Return the [X, Y] coordinate for the center point of the cell that contains the specified text.  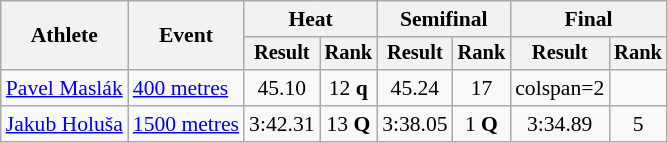
5 [638, 124]
Jakub Holuša [64, 124]
Final [588, 19]
45.10 [282, 88]
Semifinal [444, 19]
3:42.31 [282, 124]
3:34.89 [560, 124]
3:38.05 [414, 124]
1500 metres [186, 124]
17 [482, 88]
colspan=2 [560, 88]
Event [186, 36]
12 q [349, 88]
400 metres [186, 88]
Heat [310, 19]
1 Q [482, 124]
Athlete [64, 36]
45.24 [414, 88]
13 Q [349, 124]
Pavel Maslák [64, 88]
